Return the [x, y] coordinate for the center point of the cell that contains the specified text.  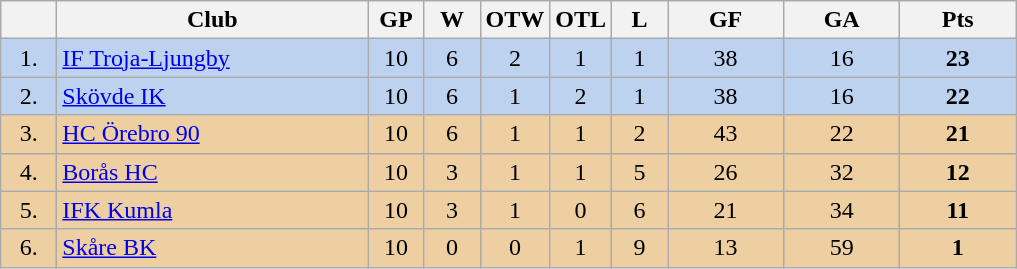
13 [726, 248]
12 [958, 172]
26 [726, 172]
6. [29, 248]
Pts [958, 20]
HC Örebro 90 [212, 134]
9 [640, 248]
2. [29, 96]
IF Troja-Ljungby [212, 58]
5. [29, 210]
59 [842, 248]
Borås HC [212, 172]
Club [212, 20]
5 [640, 172]
Skåre BK [212, 248]
IFK Kumla [212, 210]
GA [842, 20]
11 [958, 210]
43 [726, 134]
4. [29, 172]
23 [958, 58]
GF [726, 20]
L [640, 20]
32 [842, 172]
1. [29, 58]
W [452, 20]
34 [842, 210]
OTW [515, 20]
OTL [581, 20]
3. [29, 134]
GP [396, 20]
Skövde IK [212, 96]
